Provide the [X, Y] coordinate of the cell's center where the given text is located.  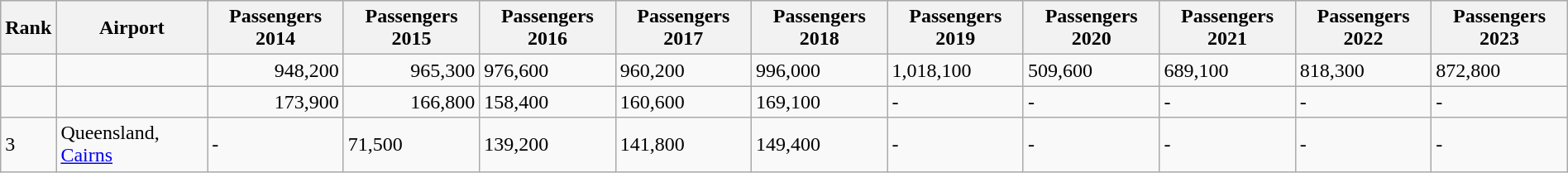
139,200 [547, 144]
Passengers 2023 [1499, 28]
Passengers 2016 [547, 28]
158,400 [547, 102]
Passengers 2020 [1091, 28]
3 [28, 144]
818,300 [1363, 70]
872,800 [1499, 70]
Passengers 2022 [1363, 28]
169,100 [820, 102]
965,300 [411, 70]
71,500 [411, 144]
960,200 [683, 70]
1,018,100 [955, 70]
Passengers 2014 [275, 28]
509,600 [1091, 70]
141,800 [683, 144]
689,100 [1227, 70]
160,600 [683, 102]
Rank [28, 28]
Passengers 2015 [411, 28]
173,900 [275, 102]
Passengers 2018 [820, 28]
996,000 [820, 70]
Passengers 2021 [1227, 28]
948,200 [275, 70]
976,600 [547, 70]
Queensland, Cairns [132, 144]
149,400 [820, 144]
Airport [132, 28]
Passengers 2019 [955, 28]
166,800 [411, 102]
Passengers 2017 [683, 28]
